Find where the given text appears and provide that cell's center as [X, Y] coordinate. 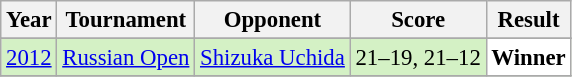
Score [418, 20]
Year [29, 20]
21–19, 21–12 [418, 58]
2012 [29, 58]
Result [528, 20]
Shizuka Uchida [272, 58]
Tournament [126, 20]
Opponent [272, 20]
Russian Open [126, 58]
Winner [528, 58]
